Scan for the cell matching the given text and deliver its (X, Y) coordinate at center. 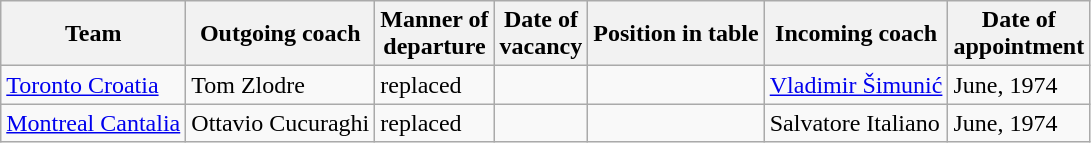
Team (94, 34)
Position in table (676, 34)
Manner of departure (434, 34)
Vladimir Šimunić (856, 85)
Date of vacancy (541, 34)
Incoming coach (856, 34)
Ottavio Cucuraghi (280, 123)
Salvatore Italiano (856, 123)
Tom Zlodre (280, 85)
Montreal Cantalia (94, 123)
Date of appointment (1019, 34)
Outgoing coach (280, 34)
Toronto Croatia (94, 85)
